Determine the (X, Y) coordinate at the center of the cell enclosing the given text.  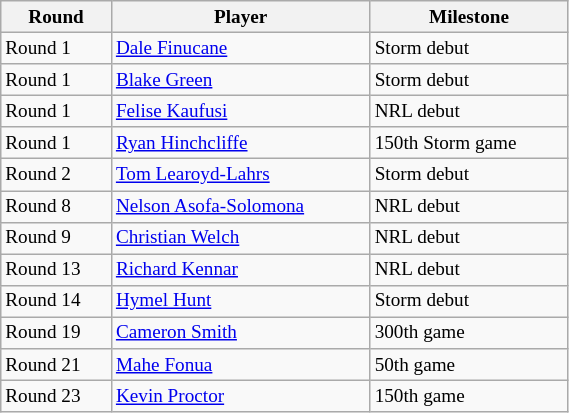
Round (56, 17)
Milestone (469, 17)
50th game (469, 365)
Ryan Hinchcliffe (240, 143)
Blake Green (240, 80)
Dale Finucane (240, 48)
Richard Kennar (240, 270)
Tom Learoyd-Lahrs (240, 175)
Nelson Asofa-Solomona (240, 206)
Kevin Proctor (240, 396)
150th Storm game (469, 143)
Mahe Fonua (240, 365)
Round 19 (56, 333)
Round 2 (56, 175)
Round 9 (56, 238)
Cameron Smith (240, 333)
Round 14 (56, 301)
Round 23 (56, 396)
Round 8 (56, 206)
Christian Welch (240, 238)
Felise Kaufusi (240, 111)
300th game (469, 333)
Hymel Hunt (240, 301)
Player (240, 17)
150th game (469, 396)
Round 13 (56, 270)
Round 21 (56, 365)
